Determine the [X, Y] coordinate at the center of the cell enclosing the given text.  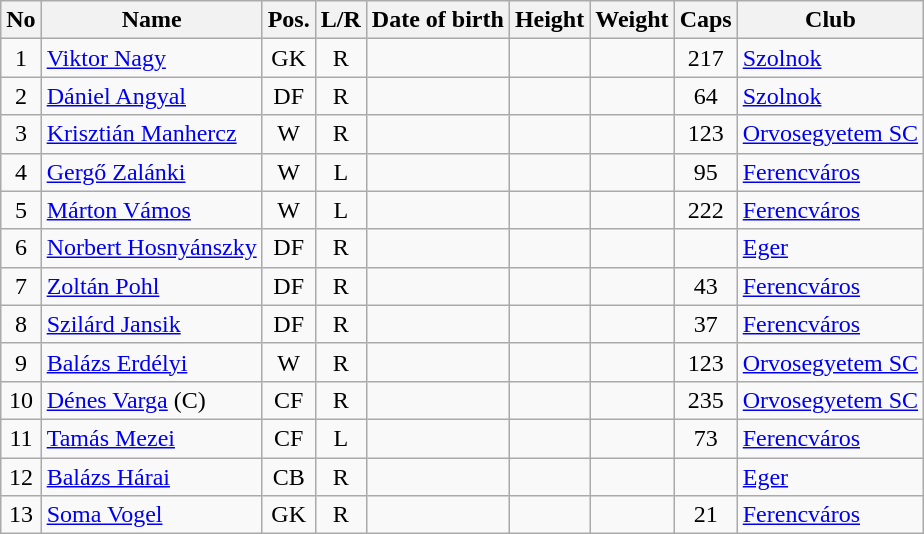
64 [706, 96]
CB [288, 477]
8 [21, 324]
4 [21, 172]
21 [706, 515]
Soma Vogel [152, 515]
6 [21, 248]
73 [706, 438]
Balázs Erdélyi [152, 362]
37 [706, 324]
Dániel Angyal [152, 96]
10 [21, 400]
Szilárd Jansik [152, 324]
222 [706, 210]
217 [706, 58]
11 [21, 438]
Krisztián Manhercz [152, 134]
Date of birth [438, 20]
Tamás Mezei [152, 438]
235 [706, 400]
7 [21, 286]
L/R [340, 20]
Club [830, 20]
Gergő Zalánki [152, 172]
Dénes Varga (C) [152, 400]
12 [21, 477]
Márton Vámos [152, 210]
Balázs Hárai [152, 477]
9 [21, 362]
5 [21, 210]
Viktor Nagy [152, 58]
Caps [706, 20]
No [21, 20]
13 [21, 515]
Weight [632, 20]
Pos. [288, 20]
Zoltán Pohl [152, 286]
43 [706, 286]
3 [21, 134]
Name [152, 20]
95 [706, 172]
Height [549, 20]
Norbert Hosnyánszky [152, 248]
2 [21, 96]
1 [21, 58]
